Detect which cell encompasses the target text, then output its (x, y) center coordinate. 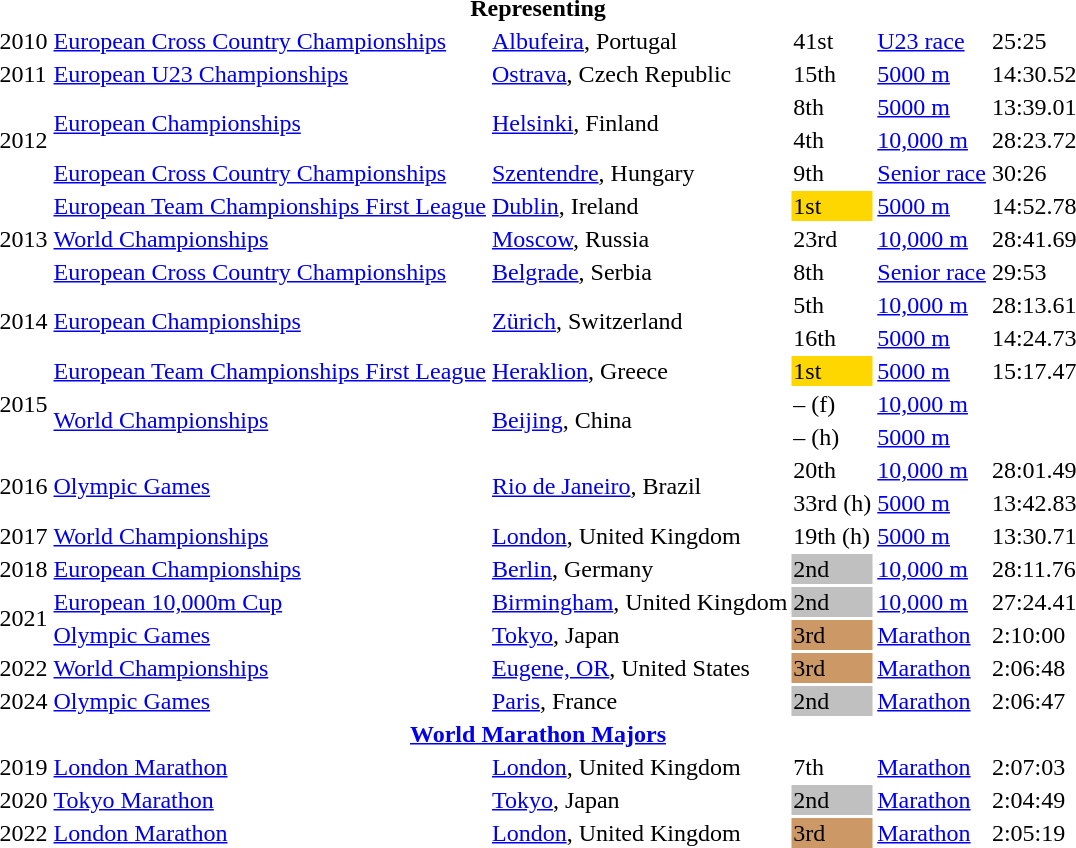
U23 race (932, 41)
5th (832, 305)
15th (832, 74)
33rd (h) (832, 503)
Dublin, Ireland (639, 206)
European U23 Championships (270, 74)
Szentendre, Hungary (639, 173)
16th (832, 338)
Zürich, Switzerland (639, 322)
Berlin, Germany (639, 569)
23rd (832, 239)
– (f) (832, 404)
– (h) (832, 437)
Tokyo Marathon (270, 800)
Helsinki, Finland (639, 124)
Rio de Janeiro, Brazil (639, 486)
Belgrade, Serbia (639, 272)
7th (832, 767)
Eugene, OR, United States (639, 668)
41st (832, 41)
Albufeira, Portugal (639, 41)
Birmingham, United Kingdom (639, 602)
Beijing, China (639, 420)
9th (832, 173)
Ostrava, Czech Republic (639, 74)
European 10,000m Cup (270, 602)
Moscow, Russia (639, 239)
Heraklion, Greece (639, 371)
Paris, France (639, 701)
20th (832, 470)
4th (832, 140)
19th (h) (832, 536)
